Find where the given text appears and provide that cell's center as [x, y] coordinate. 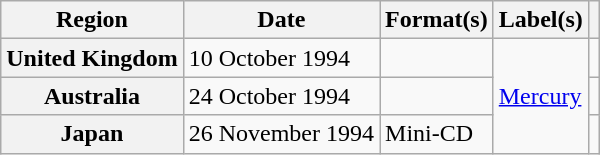
Region [92, 20]
United Kingdom [92, 58]
Mini-CD [437, 134]
10 October 1994 [281, 58]
24 October 1994 [281, 96]
Date [281, 20]
26 November 1994 [281, 134]
Format(s) [437, 20]
Australia [92, 96]
Label(s) [540, 20]
Japan [92, 134]
Mercury [540, 96]
